Locate the cell with the specified text and output its [X, Y] center coordinate. 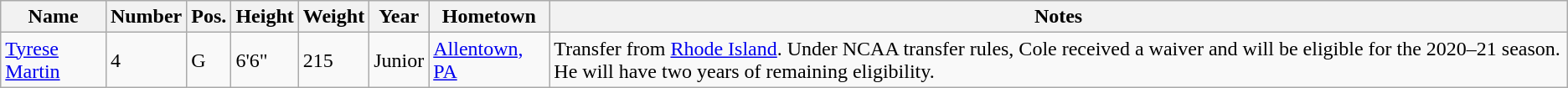
Junior [399, 60]
Allentown, PA [489, 60]
Notes [1059, 17]
6'6" [265, 60]
Pos. [209, 17]
Weight [333, 17]
Tyrese Martin [54, 60]
G [209, 60]
Hometown [489, 17]
215 [333, 60]
Height [265, 17]
Name [54, 17]
4 [146, 60]
Year [399, 17]
Number [146, 17]
